Scan for the cell matching the given text and deliver its [X, Y] coordinate at center. 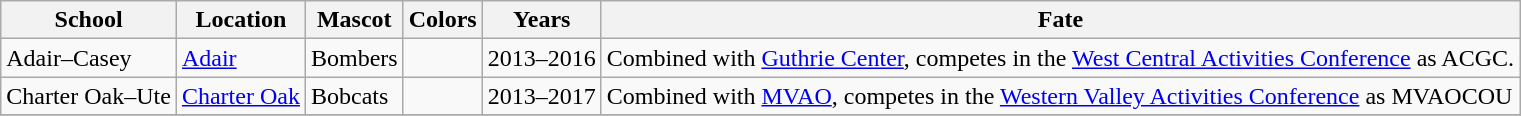
Adair [240, 58]
Combined with Guthrie Center, competes in the West Central Activities Conference as ACGC. [1060, 58]
Fate [1060, 20]
Location [240, 20]
School [89, 20]
Charter Oak–Ute [89, 96]
2013–2017 [542, 96]
Adair–Casey [89, 58]
Mascot [354, 20]
Combined with MVAO, competes in the Western Valley Activities Conference as MVAOCOU [1060, 96]
Colors [442, 20]
Bobcats [354, 96]
Bombers [354, 58]
Charter Oak [240, 96]
Years [542, 20]
2013–2016 [542, 58]
